Extract the [x, y] coordinate from the center of the cell holding the provided text.  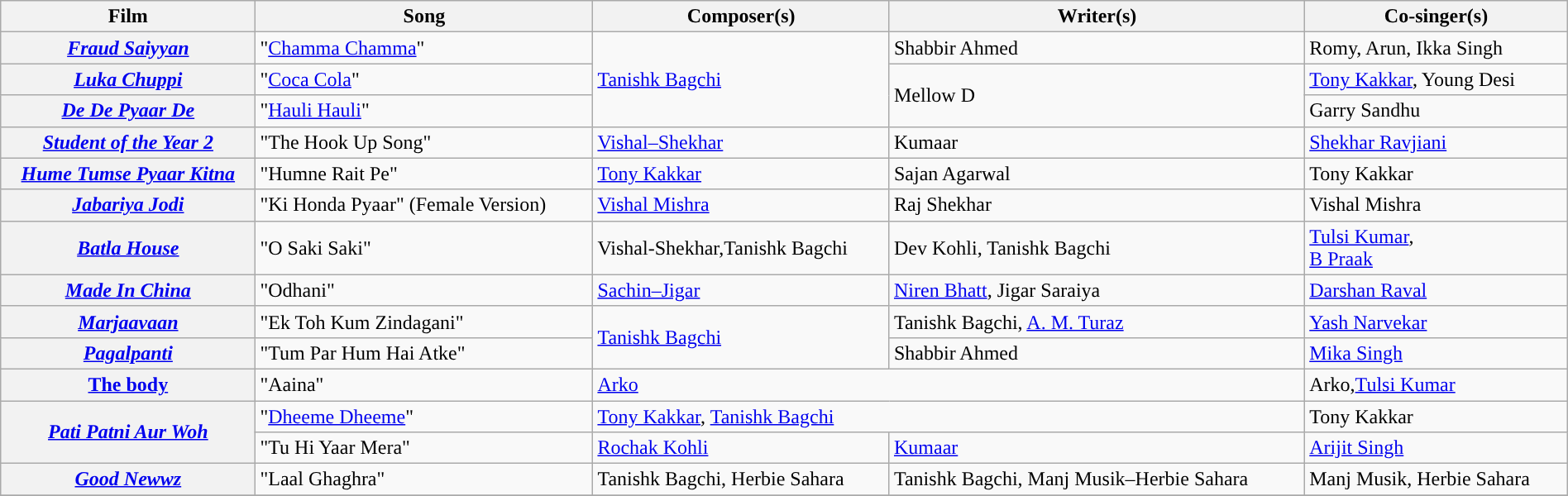
Tanishk Bagchi, Manj Musik–Herbie Sahara [1097, 479]
"Ki Honda Pyaar" (Female Version) [424, 205]
Rochak Kohli [741, 448]
"Hauli Hauli" [424, 111]
"Tu Hi Yaar Mera" [424, 448]
Shekhar Ravjiani [1437, 142]
"O Saki Saki" [424, 248]
Raj Shekhar [1097, 205]
Pagalpanti [128, 353]
Marjaavaan [128, 322]
Student of the Year 2 [128, 142]
Tulsi Kumar,B Praak [1437, 248]
Jabariya Jodi [128, 205]
Made In China [128, 290]
Film [128, 17]
Co-singer(s) [1437, 17]
Arijit Singh [1437, 448]
Hume Tumse Pyaar Kitna [128, 174]
Manj Musik, Herbie Sahara [1437, 479]
Batla House [128, 248]
Tanishk Bagchi, A. M. Turaz [1097, 322]
Song [424, 17]
Darshan Raval [1437, 290]
"Ek Toh Kum Zindagani" [424, 322]
Writer(s) [1097, 17]
Tony Kakkar, Young Desi [1437, 79]
Mika Singh [1437, 353]
Sachin–Jigar [741, 290]
Mellow D [1097, 95]
"Tum Par Hum Hai Atke" [424, 353]
"Dheeme Dheeme" [424, 416]
Dev Kohli, Tanishk Bagchi [1097, 248]
"Laal Ghaghra" [424, 479]
Pati Patni Aur Woh [128, 432]
"Coca Cola" [424, 79]
Luka Chuppi [128, 79]
Tony Kakkar, Tanishk Bagchi [949, 416]
Sajan Agarwal [1097, 174]
Yash Narvekar [1437, 322]
Garry Sandhu [1437, 111]
"Aaina" [424, 384]
"The Hook Up Song" [424, 142]
"Odhani" [424, 290]
The body [128, 384]
Romy, Arun, Ikka Singh [1437, 48]
Arko [949, 384]
Fraud Saiyyan [128, 48]
Composer(s) [741, 17]
Vishal-Shekhar,Tanishk Bagchi [741, 248]
Niren Bhatt, Jigar Saraiya [1097, 290]
Vishal–Shekhar [741, 142]
"Chamma Chamma" [424, 48]
De De Pyaar De [128, 111]
Good Newwz [128, 479]
"Humne Rait Pe" [424, 174]
Arko,Tulsi Kumar [1437, 384]
Tanishk Bagchi, Herbie Sahara [741, 479]
